Pinpoint the cell where the given text exists, returning its (x, y) midpoint coordinate. 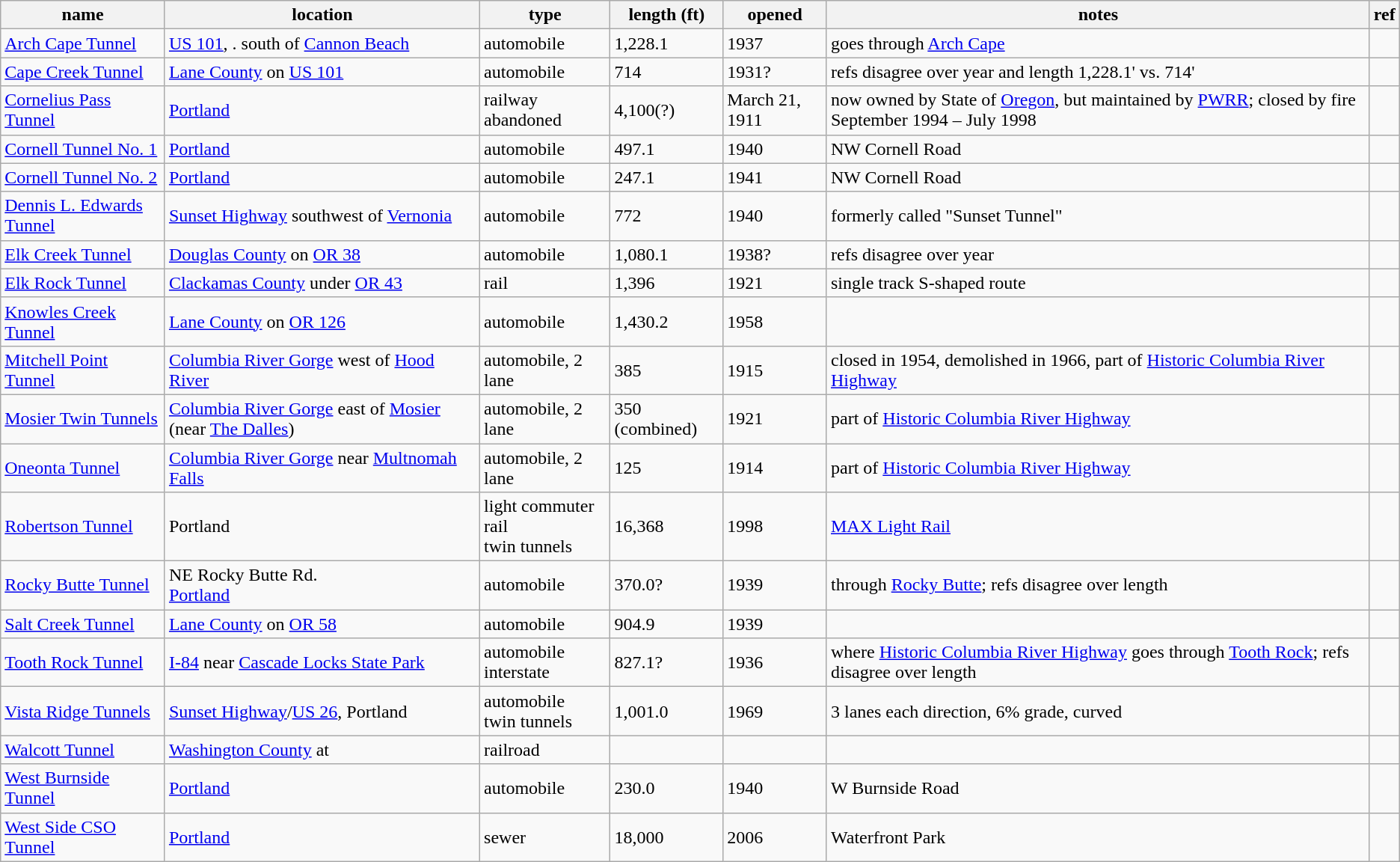
West Side CSO Tunnel (83, 837)
16,368 (667, 527)
Sunset Highway southwest of Vernonia (322, 215)
length (ft) (667, 15)
772 (667, 215)
Dennis L. Edwards Tunnel (83, 215)
NE Rocky Butte Rd.Portland (322, 585)
Douglas County on OR 38 (322, 254)
1,080.1 (667, 254)
1938? (775, 254)
1936 (775, 663)
Columbia River Gorge near Multnomah Falls (322, 467)
name (83, 15)
1,228.1 (667, 43)
385 (667, 370)
1958 (775, 322)
I-84 near Cascade Locks State Park (322, 663)
3 lanes each direction, 6% grade, curved (1098, 711)
Tooth Rock Tunnel (83, 663)
Lane County on OR 126 (322, 322)
Lane County on US 101 (322, 72)
18,000 (667, 837)
2006 (775, 837)
Sunset Highway/US 26, Portland (322, 711)
Clackamas County under OR 43 (322, 283)
type (545, 15)
Elk Creek Tunnel (83, 254)
1998 (775, 527)
March 21, 1911 (775, 111)
Cornell Tunnel No. 2 (83, 177)
Rocky Butte Tunnel (83, 585)
Washington County at (322, 750)
1941 (775, 177)
1937 (775, 43)
railwayabandoned (545, 111)
Cornell Tunnel No. 1 (83, 149)
247.1 (667, 177)
Walcott Tunnel (83, 750)
Cornelius Pass Tunnel (83, 111)
Elk Rock Tunnel (83, 283)
single track S-shaped route (1098, 283)
Columbia River Gorge west of Hood River (322, 370)
350 (combined) (667, 419)
sewer (545, 837)
ref (1384, 15)
West Burnside Tunnel (83, 789)
automobileinterstate (545, 663)
Arch Cape Tunnel (83, 43)
Robertson Tunnel (83, 527)
railroad (545, 750)
now owned by State of Oregon, but maintained by PWRR; closed by fire September 1994 – July 1998 (1098, 111)
MAX Light Rail (1098, 527)
W Burnside Road (1098, 789)
through Rocky Butte; refs disagree over length (1098, 585)
formerly called "Sunset Tunnel" (1098, 215)
904.9 (667, 624)
370.0? (667, 585)
Oneonta Tunnel (83, 467)
Vista Ridge Tunnels (83, 711)
230.0 (667, 789)
refs disagree over year and length 1,228.1' vs. 714' (1098, 72)
light commuter railtwin tunnels (545, 527)
refs disagree over year (1098, 254)
Lane County on OR 58 (322, 624)
Knowles Creek Tunnel (83, 322)
US 101, . south of Cannon Beach (322, 43)
1969 (775, 711)
where Historic Columbia River Highway goes through Tooth Rock; refs disagree over length (1098, 663)
4,100(?) (667, 111)
Mitchell Point Tunnel (83, 370)
827.1? (667, 663)
goes through Arch Cape (1098, 43)
location (322, 15)
Cape Creek Tunnel (83, 72)
Waterfront Park (1098, 837)
1,430.2 (667, 322)
1914 (775, 467)
1,001.0 (667, 711)
1915 (775, 370)
1,396 (667, 283)
Columbia River Gorge east of Mosier (near The Dalles) (322, 419)
Mosier Twin Tunnels (83, 419)
714 (667, 72)
notes (1098, 15)
497.1 (667, 149)
closed in 1954, demolished in 1966, part of Historic Columbia River Highway (1098, 370)
Salt Creek Tunnel (83, 624)
1931? (775, 72)
125 (667, 467)
automobiletwin tunnels (545, 711)
rail (545, 283)
opened (775, 15)
